Determine the [x, y] coordinate at the center of the cell enclosing the given text.  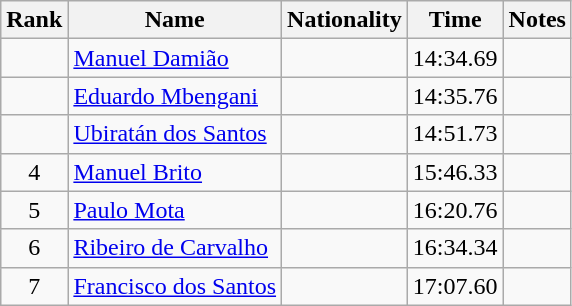
Notes [537, 20]
Ubiratán dos Santos [175, 134]
4 [34, 172]
Manuel Brito [175, 172]
14:51.73 [455, 134]
16:20.76 [455, 210]
14:35.76 [455, 96]
Nationality [345, 20]
Paulo Mota [175, 210]
6 [34, 248]
14:34.69 [455, 58]
Name [175, 20]
16:34.34 [455, 248]
5 [34, 210]
Rank [34, 20]
Francisco dos Santos [175, 286]
17:07.60 [455, 286]
Manuel Damião [175, 58]
15:46.33 [455, 172]
Eduardo Mbengani [175, 96]
7 [34, 286]
Ribeiro de Carvalho [175, 248]
Time [455, 20]
